Provide the [X, Y] coordinate of the cell's center where the given text is located.  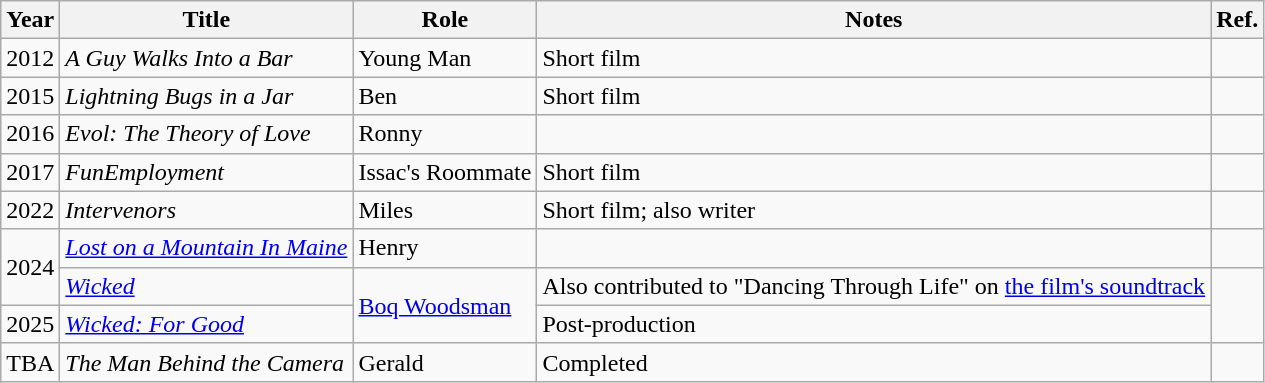
FunEmployment [206, 172]
Issac's Roommate [445, 172]
Wicked: For Good [206, 324]
2015 [30, 96]
Title [206, 20]
Intervenors [206, 210]
Miles [445, 210]
Boq Woodsman [445, 305]
Ronny [445, 134]
Wicked [206, 286]
2025 [30, 324]
Lightning Bugs in a Jar [206, 96]
Short film; also writer [874, 210]
2022 [30, 210]
Year [30, 20]
Evol: The Theory of Love [206, 134]
Gerald [445, 362]
Ben [445, 96]
Notes [874, 20]
The Man Behind the Camera [206, 362]
Completed [874, 362]
Lost on a Mountain In Maine [206, 248]
Henry [445, 248]
Post-production [874, 324]
A Guy Walks Into a Bar [206, 58]
Also contributed to "Dancing Through Life" on the film's soundtrack [874, 286]
2016 [30, 134]
Ref. [1238, 20]
TBA [30, 362]
2024 [30, 267]
Role [445, 20]
2017 [30, 172]
Young Man [445, 58]
2012 [30, 58]
